Return [x, y] of the center of cell containing provided text 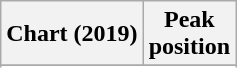
Peakposition [189, 34]
Chart (2019) [72, 34]
